Scan for the cell matching the given text and deliver its [x, y] coordinate at center. 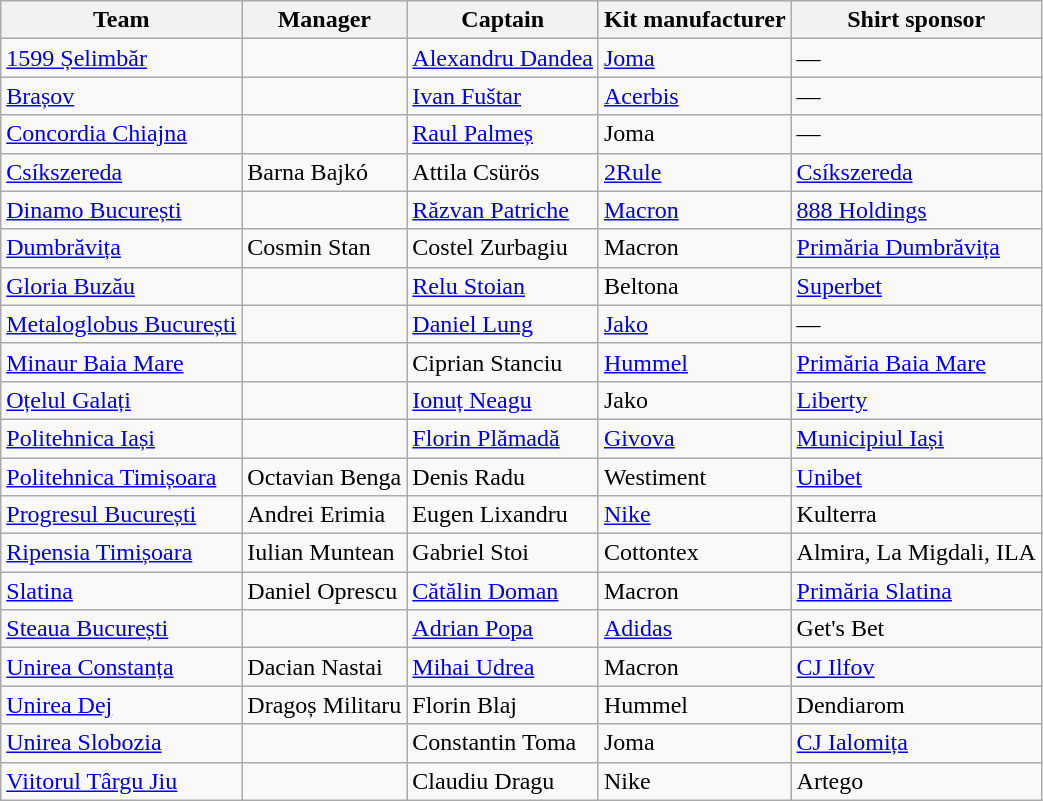
Alexandru Dandea [503, 58]
Shirt sponsor [916, 20]
Adidas [694, 629]
2Rule [694, 172]
CJ Ilfov [916, 667]
Unirea Constanța [122, 667]
Ionuț Neagu [503, 400]
Primăria Slatina [916, 591]
Mihai Udrea [503, 667]
Oțelul Galați [122, 400]
Daniel Oprescu [324, 591]
Primăria Baia Mare [916, 362]
Manager [324, 20]
Kit manufacturer [694, 20]
Ciprian Stanciu [503, 362]
Dinamo București [122, 210]
Superbet [916, 286]
Raul Palmeș [503, 134]
Brașov [122, 96]
Attila Csürös [503, 172]
Adrian Popa [503, 629]
Barna Bajkó [324, 172]
Andrei Erimia [324, 515]
Unirea Slobozia [122, 743]
Steaua București [122, 629]
Gloria Buzău [122, 286]
Cosmin Stan [324, 248]
Iulian Muntean [324, 553]
Dacian Nastai [324, 667]
Denis Radu [503, 477]
Dumbrăvița [122, 248]
Daniel Lung [503, 324]
1599 Șelimbăr [122, 58]
Florin Plămadă [503, 438]
Constantin Toma [503, 743]
Primăria Dumbrăvița [916, 248]
Beltona [694, 286]
888 Holdings [916, 210]
Acerbis [694, 96]
Dendiarom [916, 705]
Unibet [916, 477]
Kulterra [916, 515]
Ivan Fuštar [503, 96]
Politehnica Timișoara [122, 477]
Givova [694, 438]
CJ Ialomița [916, 743]
Octavian Benga [324, 477]
Relu Stoian [503, 286]
Claudiu Dragu [503, 781]
Artego [916, 781]
Gabriel Stoi [503, 553]
Cottontex [694, 553]
Cătălin Doman [503, 591]
Răzvan Patriche [503, 210]
Almira, La Migdali, ILA [916, 553]
Viitorul Târgu Jiu [122, 781]
Progresul București [122, 515]
Municipiul Iași [916, 438]
Minaur Baia Mare [122, 362]
Captain [503, 20]
Get's Bet [916, 629]
Concordia Chiajna [122, 134]
Ripensia Timișoara [122, 553]
Westiment [694, 477]
Dragoș Militaru [324, 705]
Team [122, 20]
Slatina [122, 591]
Eugen Lixandru [503, 515]
Liberty [916, 400]
Costel Zurbagiu [503, 248]
Unirea Dej [122, 705]
Politehnica Iași [122, 438]
Metaloglobus București [122, 324]
Florin Blaj [503, 705]
